Provide the [x, y] coordinate of the cell's center where the given text is located.  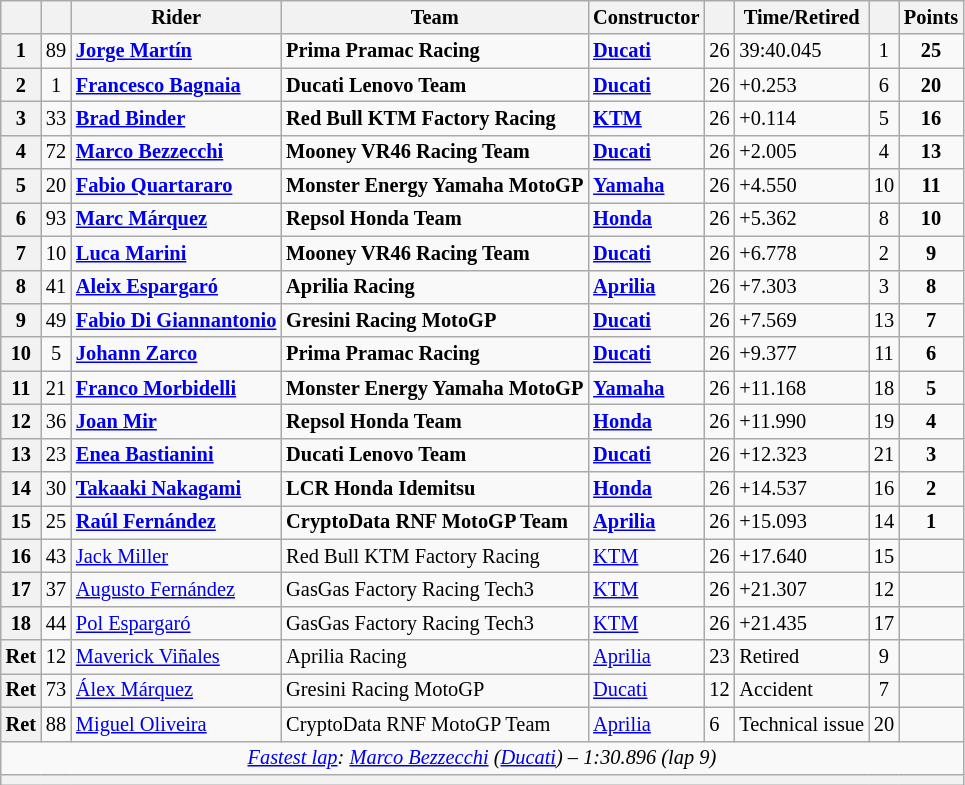
+7.303 [802, 287]
Miguel Oliveira [176, 724]
73 [56, 690]
Marco Bezzecchi [176, 152]
Constructor [646, 17]
+21.307 [802, 589]
Fastest lap: Marco Bezzecchi (Ducati) – 1:30.896 (lap 9) [482, 758]
41 [56, 287]
Points [931, 17]
72 [56, 152]
+11.168 [802, 388]
Augusto Fernández [176, 589]
+4.550 [802, 186]
+7.569 [802, 320]
39:40.045 [802, 51]
Maverick Viñales [176, 657]
33 [56, 118]
+0.114 [802, 118]
+0.253 [802, 85]
Marc Márquez [176, 219]
+9.377 [802, 354]
89 [56, 51]
+17.640 [802, 556]
19 [884, 421]
Álex Márquez [176, 690]
Fabio Quartararo [176, 186]
Raúl Fernández [176, 522]
36 [56, 421]
Johann Zarco [176, 354]
88 [56, 724]
93 [56, 219]
+14.537 [802, 489]
44 [56, 623]
Jack Miller [176, 556]
+2.005 [802, 152]
Franco Morbidelli [176, 388]
Takaaki Nakagami [176, 489]
Time/Retired [802, 17]
37 [56, 589]
Team [434, 17]
43 [56, 556]
Joan Mir [176, 421]
Aleix Espargaró [176, 287]
+5.362 [802, 219]
Jorge Martín [176, 51]
Accident [802, 690]
Enea Bastianini [176, 455]
+6.778 [802, 253]
Technical issue [802, 724]
Brad Binder [176, 118]
49 [56, 320]
Francesco Bagnaia [176, 85]
LCR Honda Idemitsu [434, 489]
Luca Marini [176, 253]
+11.990 [802, 421]
+15.093 [802, 522]
Fabio Di Giannantonio [176, 320]
Pol Espargaró [176, 623]
Rider [176, 17]
+21.435 [802, 623]
30 [56, 489]
+12.323 [802, 455]
Retired [802, 657]
